Provide the [x, y] coordinate of the cell's center where the given text is located.  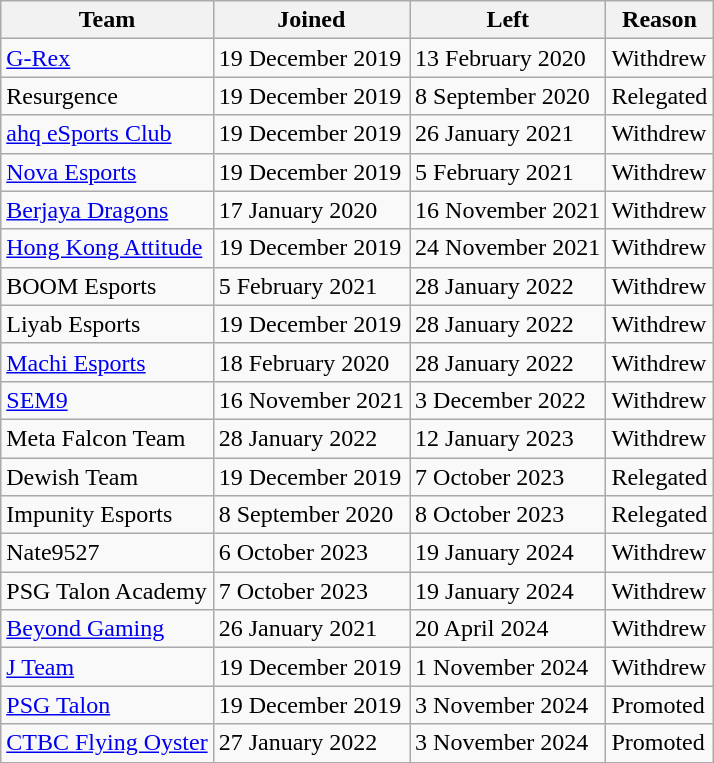
12 January 2023 [508, 438]
SEM9 [107, 400]
BOOM Esports [107, 286]
G-Rex [107, 58]
Joined [311, 20]
Berjaya Dragons [107, 210]
Hong Kong Attitude [107, 248]
3 December 2022 [508, 400]
13 February 2020 [508, 58]
Nova Esports [107, 172]
Resurgence [107, 96]
Liyab Esports [107, 324]
27 January 2022 [311, 743]
1 November 2024 [508, 667]
ahq eSports Club [107, 134]
6 October 2023 [311, 553]
17 January 2020 [311, 210]
18 February 2020 [311, 362]
Beyond Gaming [107, 629]
Dewish Team [107, 477]
Left [508, 20]
PSG Talon [107, 705]
J Team [107, 667]
Nate9527 [107, 553]
Team [107, 20]
Machi Esports [107, 362]
Meta Falcon Team [107, 438]
Impunity Esports [107, 515]
Reason [660, 20]
CTBC Flying Oyster [107, 743]
24 November 2021 [508, 248]
8 October 2023 [508, 515]
20 April 2024 [508, 629]
PSG Talon Academy [107, 591]
